From the cell containing the given text, extract its center point as [x, y] coordinate. 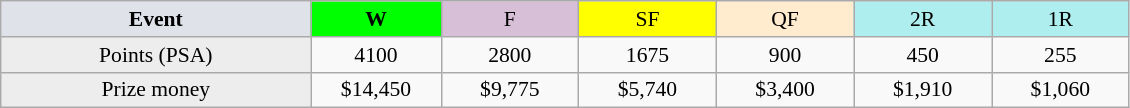
1675 [648, 55]
450 [923, 55]
F [510, 19]
$9,775 [510, 90]
$3,400 [785, 90]
W [376, 19]
SF [648, 19]
4100 [376, 55]
2R [923, 19]
$5,740 [648, 90]
$1,910 [923, 90]
1R [1061, 19]
QF [785, 19]
2800 [510, 55]
Event [156, 19]
Prize money [156, 90]
$14,450 [376, 90]
$1,060 [1061, 90]
900 [785, 55]
Points (PSA) [156, 55]
255 [1061, 55]
